Pinpoint the cell where the given text exists, returning its (X, Y) midpoint coordinate. 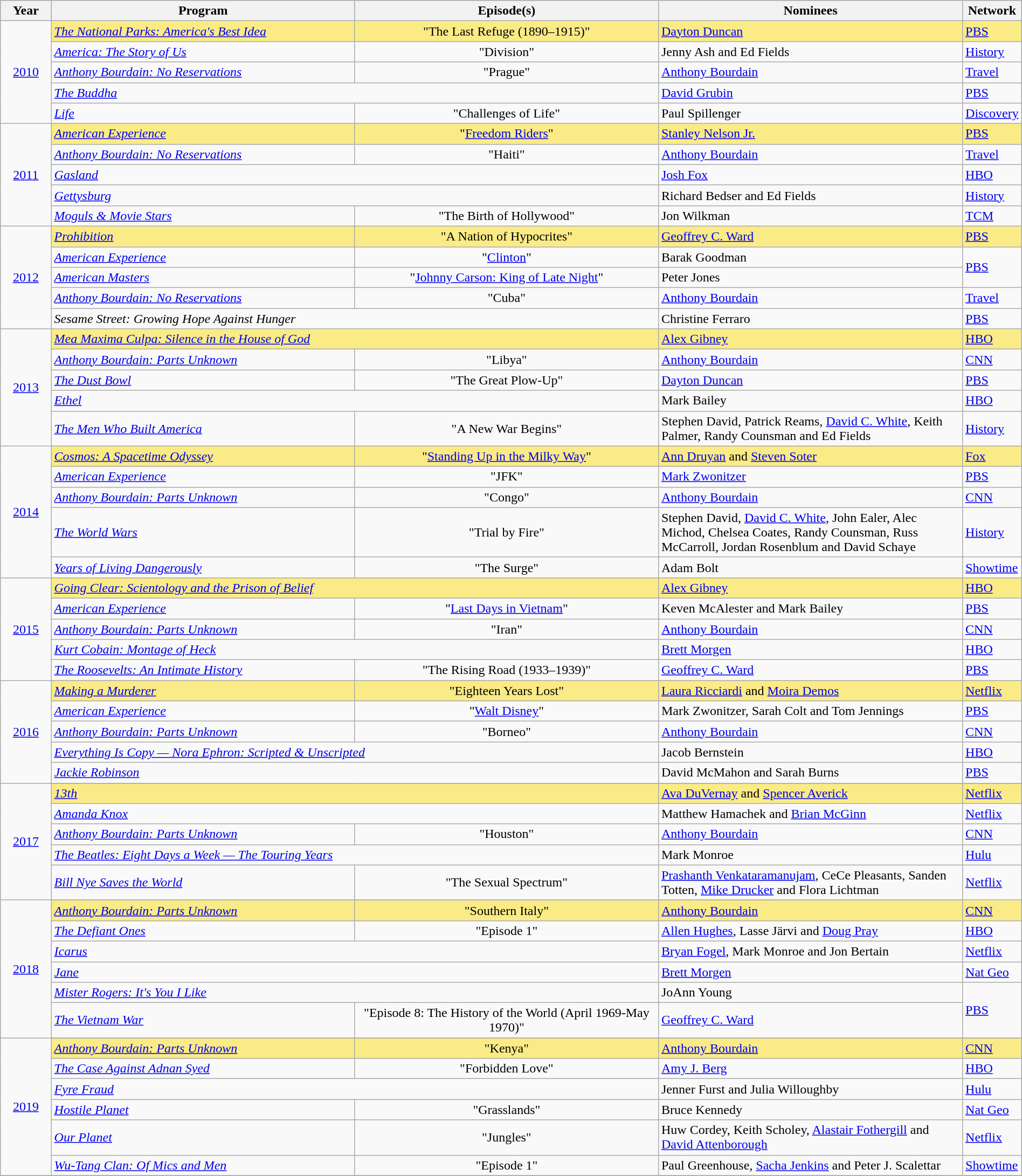
Allen Hughes, Lasse Järvi and Doug Pray (810, 931)
"Division" (507, 52)
The Defiant Ones (203, 931)
"The Last Refuge (1890–1915)" (507, 31)
"The Surge" (507, 567)
Network (992, 11)
Fyre Fraud (355, 1089)
The Men Who Built America (203, 428)
Ethel (355, 401)
Mea Maxima Culpa: Silence in the House of God (355, 339)
Cosmos: A Spacetime Odyssey (203, 456)
Huw Cordey, Keith Scholey, Alastair Fothergill and David Attenborough (810, 1138)
"Southern Italy" (507, 910)
The Beatles: Eight Days a Week — The Touring Years (355, 855)
The World Wars (203, 532)
2016 (26, 732)
Stephen David, Patrick Reams, David C. White, Keith Palmer, Randy Counsman and Ed Fields (810, 428)
"The Birth of Hollywood" (507, 216)
The Roosevelts: An Intimate History (203, 670)
Jane (355, 972)
Richard Bedser and Ed Fields (810, 195)
"Jungles" (507, 1138)
David Grubin (810, 93)
Kurt Cobain: Montage of Heck (355, 650)
2011 (26, 175)
Jon Wilkman (810, 216)
"A Nation of Hypocrites" (507, 236)
Discovery (992, 113)
JoAnn Young (810, 993)
Amanda Knox (355, 814)
Laura Ricciardi and Moira Demos (810, 691)
Jackie Robinson (355, 773)
Hostile Planet (203, 1110)
"Grasslands" (507, 1110)
Bill Nye Saves the World (203, 882)
Everything Is Copy — Nora Ephron: Scripted & Unscripted (355, 752)
Going Clear: Scientology and the Prison of Belief (355, 588)
Nominees (810, 11)
Episode(s) (507, 11)
Amy J. Berg (810, 1069)
Year (26, 11)
2018 (26, 968)
Mark Zwonitzer (810, 477)
Years of Living Dangerously (203, 567)
"Challenges of Life" (507, 113)
"Cuba" (507, 298)
Barak Goodman (810, 257)
Adam Bolt (810, 567)
The Dust Bowl (203, 380)
"Eighteen Years Lost" (507, 691)
Stephen David, David C. White, John Ealer, Alec Michod, Chelsea Coates, Randy Counsman, Russ McCarroll, Jordan Rosenblum and David Schaye (810, 532)
Mark Zwonitzer, Sarah Colt and Tom Jennings (810, 711)
Christine Ferraro (810, 319)
"The Rising Road (1933–1939)" (507, 670)
Jenner Furst and Julia Willoughby (810, 1089)
Keven McAlester and Mark Bailey (810, 608)
Making a Murderer (203, 691)
2019 (26, 1106)
The Case Against Adnan Syed (203, 1069)
"Trial by Fire" (507, 532)
2010 (26, 72)
Moguls & Movie Stars (203, 216)
The National Parks: America's Best Idea (203, 31)
Matthew Hamachek and Brian McGinn (810, 814)
2012 (26, 277)
"Borneo" (507, 732)
Sesame Street: Growing Hope Against Hunger (355, 319)
Jenny Ash and Ed Fields (810, 52)
Paul Greenhouse, Sacha Jenkins and Peter J. Scalettar (810, 1165)
The Vietnam War (203, 1020)
"Congo" (507, 497)
Mark Monroe (810, 855)
Ann Druyan and Steven Soter (810, 456)
"Last Days in Vietnam" (507, 608)
Ava DuVernay and Spencer Averick (810, 793)
Icarus (355, 951)
2013 (26, 387)
Gettysburg (355, 195)
Wu-Tang Clan: Of Mics and Men (203, 1165)
The Buddha (355, 93)
Fox (992, 456)
"Haiti" (507, 154)
TCM (992, 216)
Our Planet (203, 1138)
"Standing Up in the Milky Way" (507, 456)
Jacob Bernstein (810, 752)
"Johnny Carson: King of Late Night" (507, 278)
"Freedom Riders" (507, 134)
Prashanth Venkataramanujam, CeCe Pleasants, Sanden Totten, Mike Drucker and Flora Lichtman (810, 882)
American Masters (203, 278)
Peter Jones (810, 278)
13th (355, 793)
"The Great Plow-Up" (507, 380)
"Episode 8: The History of the World (April 1969-May 1970)" (507, 1020)
"Prague" (507, 72)
"Kenya" (507, 1048)
Prohibition (203, 236)
2017 (26, 841)
"JFK" (507, 477)
"Houston" (507, 834)
Stanley Nelson Jr. (810, 134)
"The Sexual Spectrum" (507, 882)
David McMahon and Sarah Burns (810, 773)
2015 (26, 629)
Bryan Fogel, Mark Monroe and Jon Bertain (810, 951)
Program (203, 11)
"A New War Begins" (507, 428)
"Walt Disney" (507, 711)
2014 (26, 512)
"Clinton" (507, 257)
Gasland (355, 175)
Josh Fox (810, 175)
Paul Spillenger (810, 113)
"Libya" (507, 360)
America: The Story of Us (203, 52)
Mister Rogers: It's You I Like (355, 993)
Mark Bailey (810, 401)
Life (203, 113)
"Iran" (507, 629)
Bruce Kennedy (810, 1110)
"Forbidden Love" (507, 1069)
